Extract the [x, y] coordinate from the center of the cell holding the provided text.  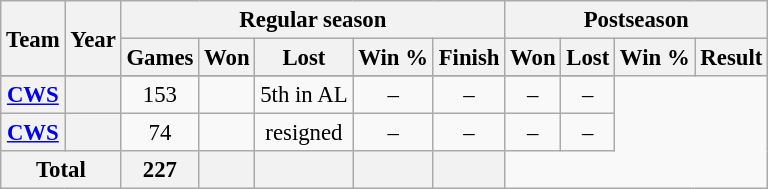
Finish [468, 58]
Result [732, 58]
153 [160, 95]
227 [160, 170]
Team [33, 38]
5th in AL [304, 95]
resigned [304, 133]
Total [61, 170]
Year [93, 38]
Games [160, 58]
Postseason [636, 20]
74 [160, 133]
Regular season [313, 20]
